Detect which cell encompasses the target text, then output its (X, Y) center coordinate. 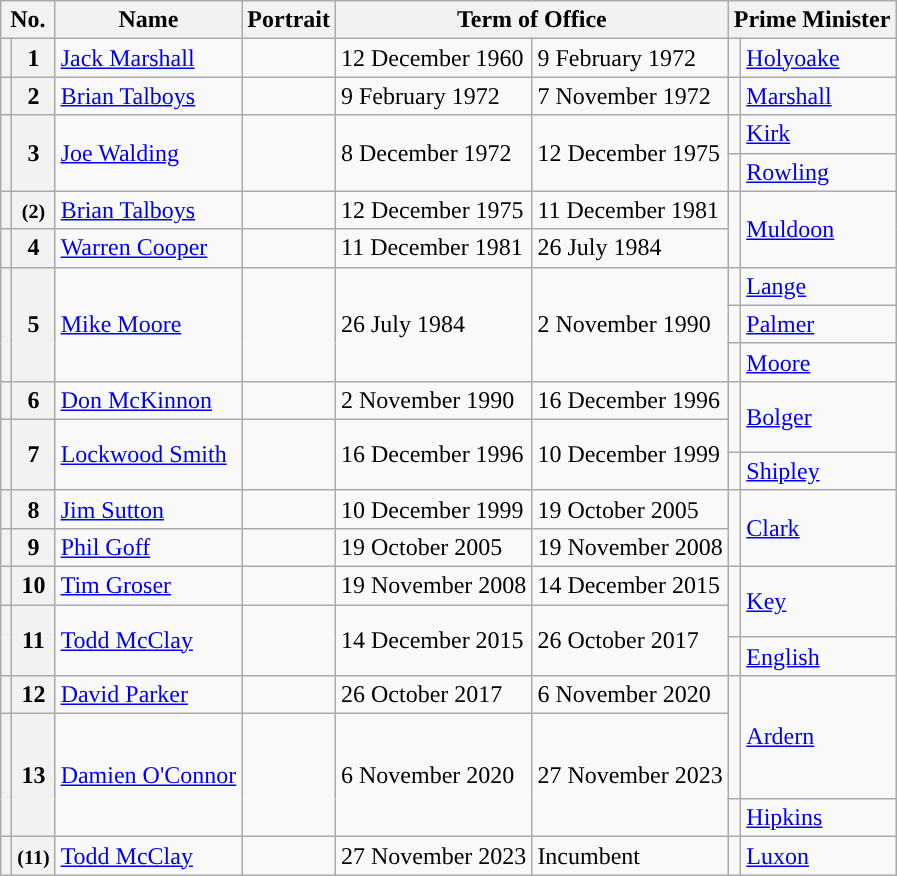
9 (34, 547)
7 November 1972 (630, 96)
Jim Sutton (148, 509)
1 (34, 58)
Incumbent (630, 856)
13 (34, 774)
5 (34, 324)
4 (34, 248)
Key (818, 602)
Phil Goff (148, 547)
Marshall (818, 96)
7 (34, 454)
2 (34, 96)
Warren Cooper (148, 248)
Damien O'Connor (148, 774)
Mike Moore (148, 324)
8 December 1972 (433, 153)
Muldoon (818, 229)
Holyoake (818, 58)
No. (28, 20)
8 (34, 509)
Portrait (289, 20)
Bolger (818, 416)
(2) (34, 210)
10 (34, 585)
11 (34, 640)
Tim Groser (148, 585)
Jack Marshall (148, 58)
Lange (818, 286)
Ardern (818, 736)
12 (34, 694)
Joe Walding (148, 153)
Hipkins (818, 818)
Luxon (818, 856)
(11) (34, 856)
Name (148, 20)
3 (34, 153)
Term of Office (532, 20)
Clark (818, 528)
6 (34, 400)
Moore (818, 362)
David Parker (148, 694)
Don McKinnon (148, 400)
Lockwood Smith (148, 454)
Palmer (818, 324)
Kirk (818, 134)
Rowling (818, 172)
Prime Minister (812, 20)
Shipley (818, 471)
English (818, 656)
12 December 1960 (433, 58)
